Identify which cell holds the provided text, then report its [X, Y] central coordinate. 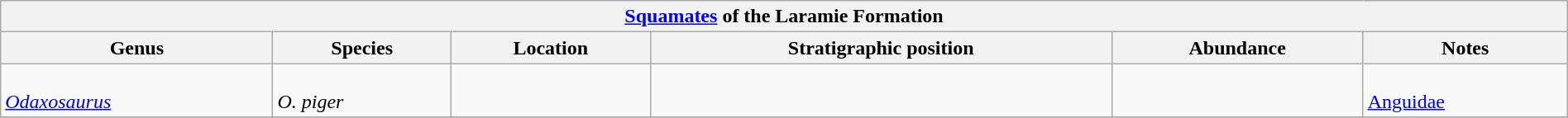
Location [551, 48]
Genus [137, 48]
Anguidae [1465, 91]
Stratigraphic position [881, 48]
Squamates of the Laramie Formation [784, 17]
Abundance [1237, 48]
Species [362, 48]
Odaxosaurus [137, 91]
Notes [1465, 48]
O. piger [362, 91]
